Identify which cell holds the provided text, then report its (X, Y) central coordinate. 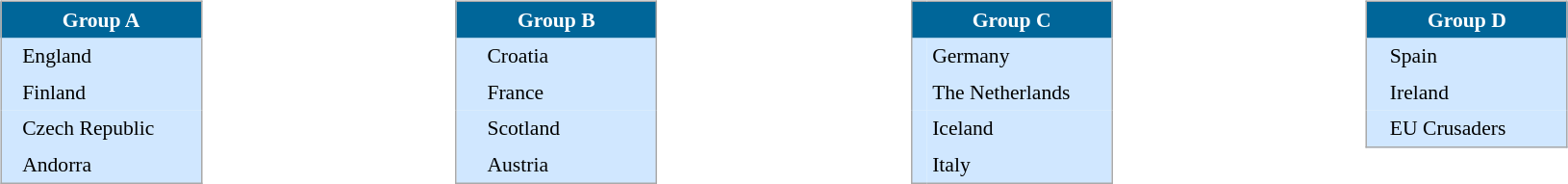
Group A (101, 19)
Iceland (1020, 128)
Group B (556, 19)
Group D (1467, 19)
France (569, 92)
Andorra (109, 165)
Ireland (1476, 92)
Czech Republic (109, 128)
Germany (1020, 57)
England (109, 57)
Croatia (569, 57)
Scotland (569, 128)
Finland (109, 92)
EU Crusaders (1476, 128)
Spain (1476, 57)
Italy (1020, 165)
Group C (1011, 19)
The Netherlands (1020, 92)
Austria (569, 165)
